Return [X, Y] of the center of cell containing provided text 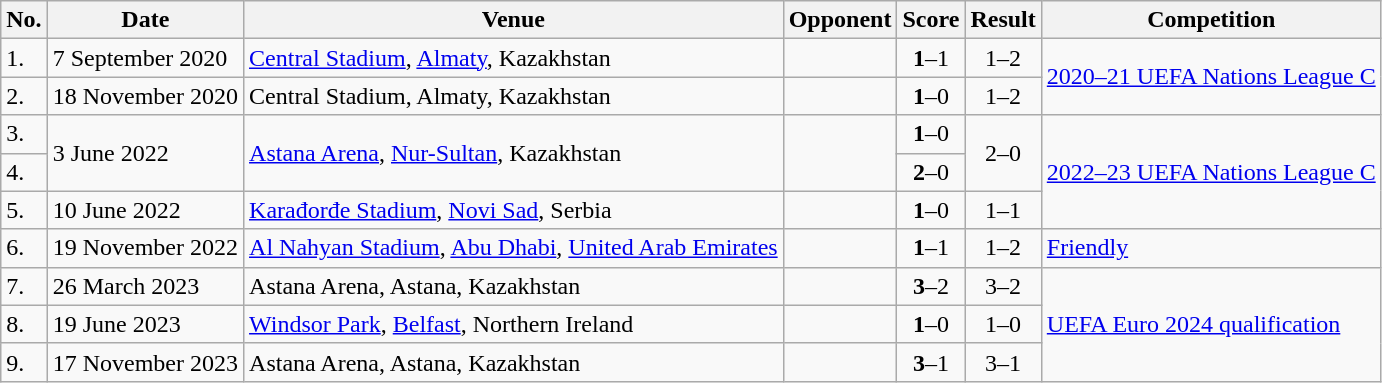
4. [24, 172]
19 November 2022 [145, 248]
2020–21 UEFA Nations League C [1211, 77]
6. [24, 248]
7. [24, 286]
2. [24, 96]
Karađorđe Stadium, Novi Sad, Serbia [514, 210]
7 September 2020 [145, 58]
18 November 2020 [145, 96]
Astana Arena, Nur-Sultan, Kazakhstan [514, 153]
Al Nahyan Stadium, Abu Dhabi, United Arab Emirates [514, 248]
19 June 2023 [145, 324]
26 March 2023 [145, 286]
2022–23 UEFA Nations League C [1211, 172]
Date [145, 20]
Result [1003, 20]
Friendly [1211, 248]
9. [24, 362]
5. [24, 210]
UEFA Euro 2024 qualification [1211, 324]
Score [931, 20]
Competition [1211, 20]
10 June 2022 [145, 210]
8. [24, 324]
No. [24, 20]
1. [24, 58]
Windsor Park, Belfast, Northern Ireland [514, 324]
3 June 2022 [145, 153]
Opponent [840, 20]
17 November 2023 [145, 362]
3. [24, 134]
Venue [514, 20]
